Return [X, Y] of the center of cell containing provided text 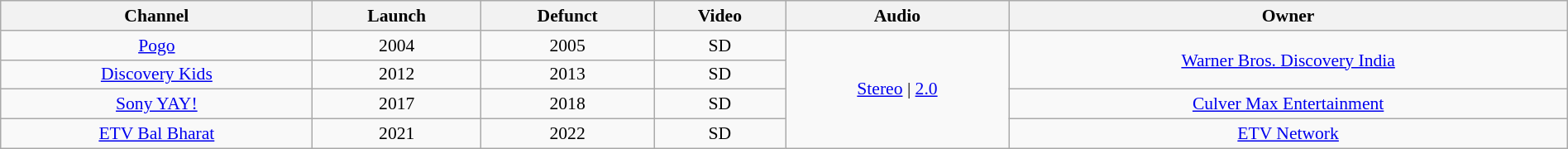
2005 [567, 46]
2018 [567, 104]
Pogo [157, 46]
ETV Bal Bharat [157, 134]
Channel [157, 16]
Stereo | 2.0 [897, 89]
Culver Max Entertainment [1288, 104]
Launch [397, 16]
Video [719, 16]
2004 [397, 46]
Sony YAY! [157, 104]
2022 [567, 134]
2012 [397, 74]
Warner Bros. Discovery India [1288, 60]
Owner [1288, 16]
2017 [397, 104]
ETV Network [1288, 134]
Discovery Kids [157, 74]
2021 [397, 134]
Audio [897, 16]
Defunct [567, 16]
2013 [567, 74]
